Return [X, Y] of the center of cell containing provided text 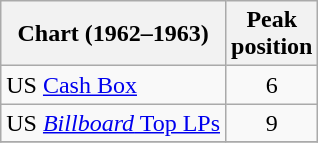
6 [272, 85]
Peakposition [272, 34]
Chart (1962–1963) [114, 34]
US Cash Box [114, 85]
US Billboard Top LPs [114, 123]
9 [272, 123]
